Identify which cell holds the provided text, then report its [X, Y] central coordinate. 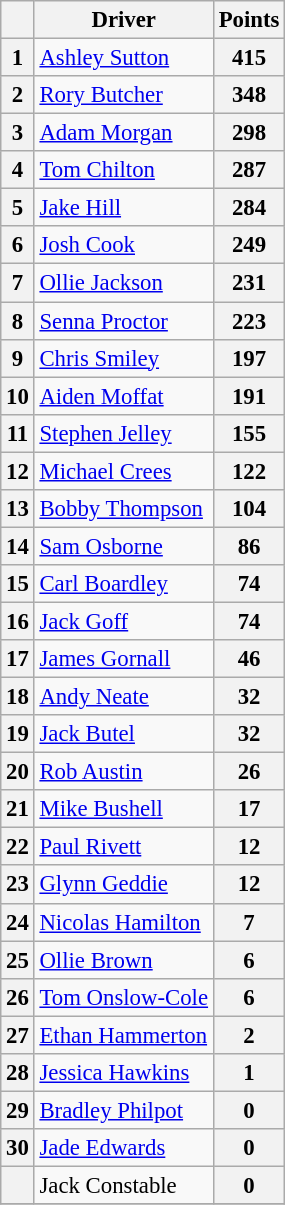
29 [18, 1110]
Rory Butcher [124, 95]
Jack Butel [124, 734]
Senna Proctor [124, 321]
Ashley Sutton [124, 58]
19 [18, 734]
Tom Chilton [124, 170]
13 [18, 509]
14 [18, 546]
16 [18, 621]
Adam Morgan [124, 133]
Mike Bushell [124, 809]
8 [18, 321]
30 [18, 1148]
249 [248, 245]
46 [248, 659]
197 [248, 358]
18 [18, 697]
24 [18, 922]
Carl Boardley [124, 584]
Sam Osborne [124, 546]
Jack Constable [124, 1185]
223 [248, 321]
4 [18, 170]
348 [248, 95]
15 [18, 584]
Aiden Moffat [124, 396]
Ethan Hammerton [124, 1035]
Nicolas Hamilton [124, 922]
Jessica Hawkins [124, 1073]
Stephen Jelley [124, 433]
3 [18, 133]
28 [18, 1073]
Chris Smiley [124, 358]
Andy Neate [124, 697]
20 [18, 772]
86 [248, 546]
Michael Crees [124, 471]
Jake Hill [124, 208]
Bradley Philpot [124, 1110]
231 [248, 283]
21 [18, 809]
Ollie Brown [124, 960]
Ollie Jackson [124, 283]
11 [18, 433]
191 [248, 396]
Jack Goff [124, 621]
Bobby Thompson [124, 509]
Rob Austin [124, 772]
298 [248, 133]
122 [248, 471]
Tom Onslow-Cole [124, 997]
155 [248, 433]
27 [18, 1035]
5 [18, 208]
10 [18, 396]
Driver [124, 20]
25 [18, 960]
Glynn Geddie [124, 885]
104 [248, 509]
287 [248, 170]
Josh Cook [124, 245]
415 [248, 58]
Points [248, 20]
Paul Rivett [124, 847]
9 [18, 358]
22 [18, 847]
Jade Edwards [124, 1148]
284 [248, 208]
23 [18, 885]
James Gornall [124, 659]
